Locate the cell with the specified text and output its [x, y] center coordinate. 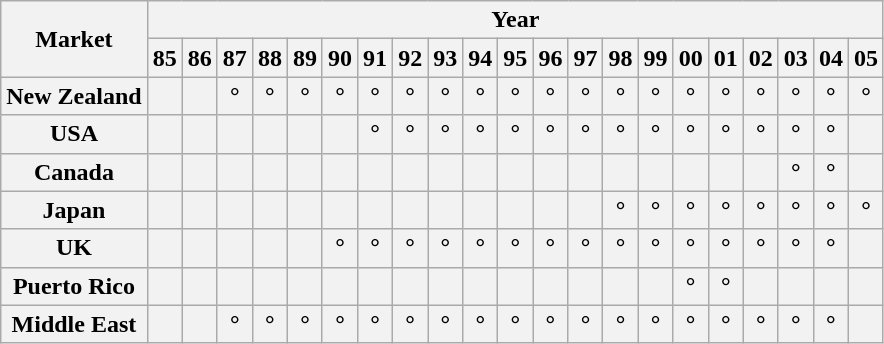
97 [586, 58]
94 [480, 58]
00 [690, 58]
Middle East [74, 324]
New Zealand [74, 96]
96 [550, 58]
02 [760, 58]
85 [164, 58]
05 [866, 58]
91 [376, 58]
86 [200, 58]
98 [620, 58]
USA [74, 134]
95 [516, 58]
Year [515, 20]
04 [830, 58]
90 [340, 58]
93 [446, 58]
87 [234, 58]
89 [304, 58]
Puerto Rico [74, 286]
Market [74, 39]
01 [726, 58]
88 [270, 58]
Japan [74, 210]
UK [74, 248]
92 [410, 58]
Canada [74, 172]
03 [796, 58]
99 [656, 58]
